Capture the cell that displays the provided text and extract its [x, y] central coordinate. 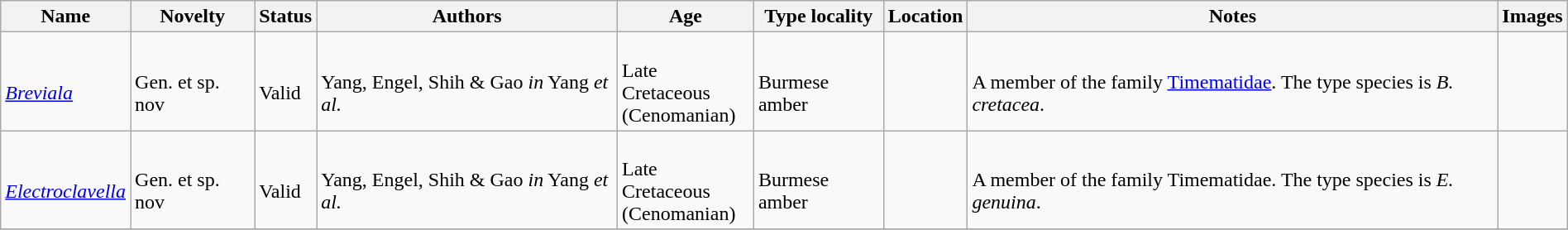
Breviala [66, 81]
Name [66, 17]
A member of the family Timematidae. The type species is B. cretacea. [1232, 81]
Electroclavella [66, 180]
A member of the family Timematidae. The type species is E. genuina. [1232, 180]
Images [1532, 17]
Notes [1232, 17]
Status [286, 17]
Late Cretaceous(Cenomanian) [686, 180]
Location [925, 17]
Authors [467, 17]
Age [686, 17]
Novelty [193, 17]
Late Cretaceous (Cenomanian) [686, 81]
Type locality [819, 17]
